From the cell containing the given text, extract its center point as (X, Y) coordinate. 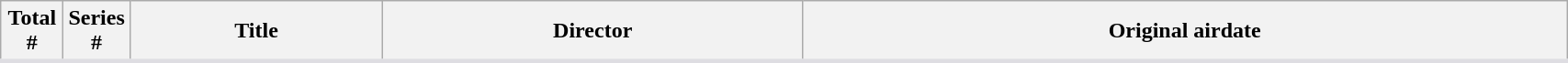
Total# (32, 31)
Series# (96, 31)
Director (593, 31)
Original airdate (1185, 31)
Title (255, 31)
